Return (X, Y) of the center of cell containing provided text 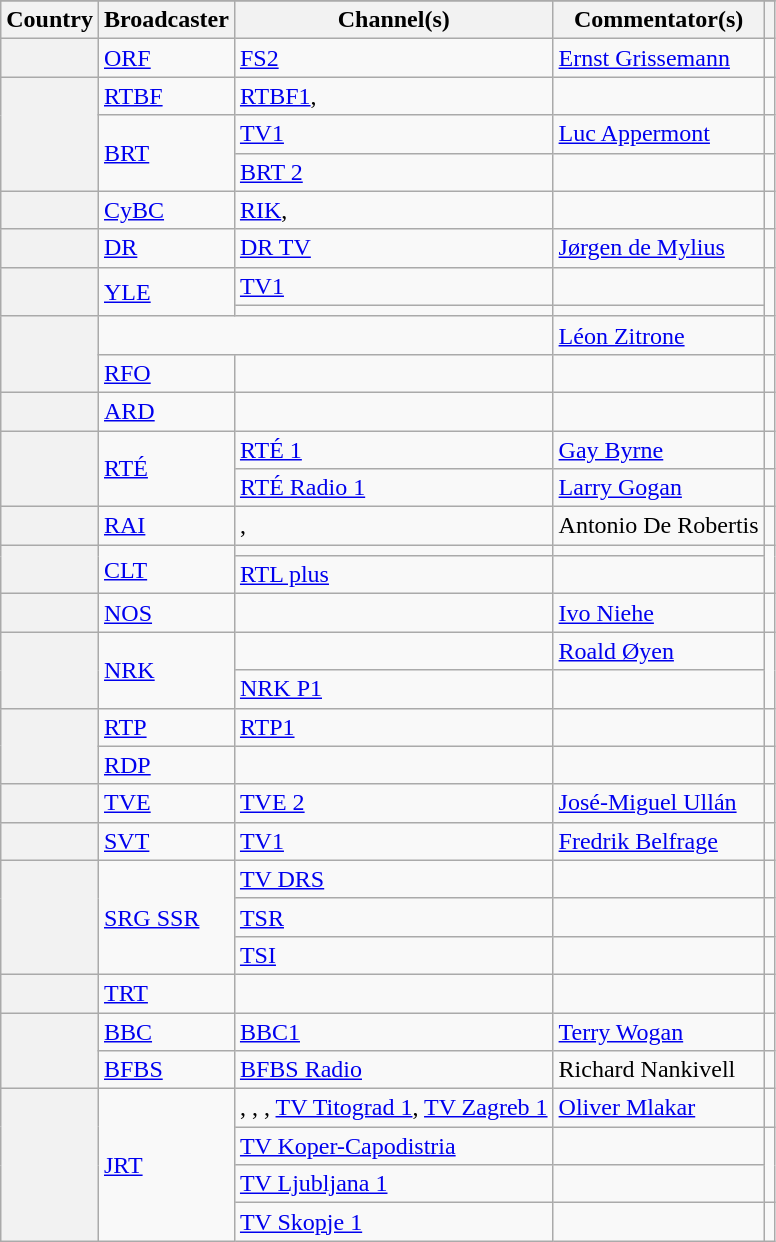
RTÉ Radio 1 (394, 488)
RDP (166, 765)
RAI (166, 526)
, (394, 526)
NOS (166, 613)
TV Koper-Capodistria (394, 1146)
TSR (394, 917)
Luc Appermont (658, 134)
Richard Nankivell (658, 1070)
CLT (166, 570)
BFBS (166, 1070)
SVT (166, 841)
ORF (166, 58)
Ernst Grissemann (658, 58)
Gay Byrne (658, 449)
, , , TV Titograd 1, TV Zagreb 1 (394, 1108)
NRK P1 (394, 689)
ARD (166, 411)
RTP (166, 727)
DR (166, 248)
RTBF (166, 96)
Oliver Mlakar (658, 1108)
YLE (166, 292)
NRK (166, 670)
CyBC (166, 210)
Léon Zitrone (658, 335)
TRT (166, 993)
Roald Øyen (658, 651)
TVE (166, 803)
DR TV (394, 248)
Larry Gogan (658, 488)
Fredrik Belfrage (658, 841)
Channel(s) (394, 20)
BRT 2 (394, 172)
José-Miguel Ullán (658, 803)
TVE 2 (394, 803)
BRT (166, 153)
JRT (166, 1165)
TV Skopje 1 (394, 1222)
BBC (166, 1031)
RIK, (394, 210)
Antonio De Robertis (658, 526)
BFBS Radio (394, 1070)
TSI (394, 955)
SRG SSR (166, 917)
RTP1 (394, 727)
Ivo Niehe (658, 613)
Jørgen de Mylius (658, 248)
FS2 (394, 58)
Commentator(s) (658, 20)
TV DRS (394, 879)
RTÉ (166, 468)
Country (50, 20)
Terry Wogan (658, 1031)
RFO (166, 373)
RTBF1, (394, 96)
RTL plus (394, 575)
RTÉ 1 (394, 449)
TV Ljubljana 1 (394, 1184)
BBC1 (394, 1031)
Broadcaster (166, 20)
